Extract the (x, y) coordinate from the center of the cell holding the provided text.  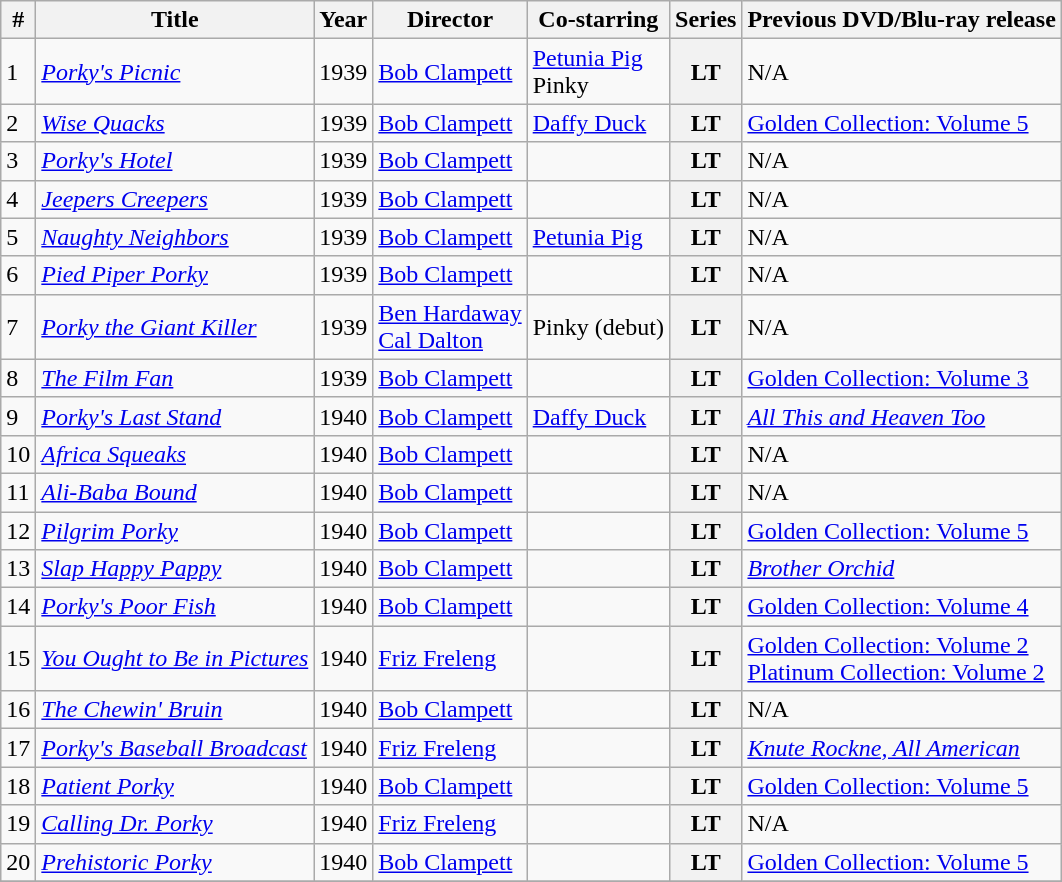
The Chewin' Bruin (175, 710)
Wise Quacks (175, 123)
4 (18, 199)
Porky's Picnic (175, 72)
Ben HardawayCal Dalton (450, 326)
9 (18, 416)
Naughty Neighbors (175, 237)
Porky's Baseball Broadcast (175, 748)
1 (18, 72)
Title (175, 20)
7 (18, 326)
15 (18, 658)
The Film Fan (175, 378)
Jeepers Creepers (175, 199)
8 (18, 378)
Calling Dr. Porky (175, 824)
17 (18, 748)
Pilgrim Porky (175, 531)
2 (18, 123)
3 (18, 161)
Petunia Pig (598, 237)
All This and Heaven Too (902, 416)
Porky's Hotel (175, 161)
Golden Collection: Volume 2Platinum Collection: Volume 2 (902, 658)
Africa Squeaks (175, 454)
5 (18, 237)
10 (18, 454)
Petunia PigPinky (598, 72)
12 (18, 531)
Prehistoric Porky (175, 862)
16 (18, 710)
Porky the Giant Killer (175, 326)
Slap Happy Pappy (175, 569)
Ali-Baba Bound (175, 492)
Series (706, 20)
19 (18, 824)
Golden Collection: Volume 4 (902, 607)
11 (18, 492)
Pied Piper Porky (175, 275)
Previous DVD/Blu-ray release (902, 20)
Knute Rockne, All American (902, 748)
Golden Collection: Volume 3 (902, 378)
Brother Orchid (902, 569)
20 (18, 862)
Pinky (debut) (598, 326)
Patient Porky (175, 786)
14 (18, 607)
Year (344, 20)
# (18, 20)
6 (18, 275)
Director (450, 20)
You Ought to Be in Pictures (175, 658)
18 (18, 786)
Porky's Last Stand (175, 416)
Porky's Poor Fish (175, 607)
Co-starring (598, 20)
13 (18, 569)
